For the text-containing cell, return its midpoint in [X, Y] coordinate format. 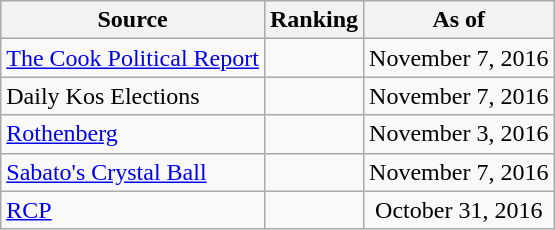
October 31, 2016 [459, 210]
The Cook Political Report [133, 58]
Rothenberg [133, 134]
Source [133, 20]
Sabato's Crystal Ball [133, 172]
November 3, 2016 [459, 134]
Daily Kos Elections [133, 96]
As of [459, 20]
Ranking [314, 20]
RCP [133, 210]
